Search for the cell housing the specified text and yield its [x, y] center coordinate. 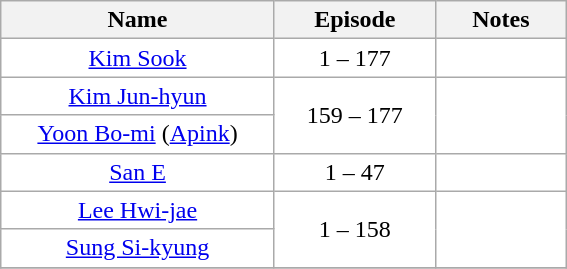
Episode [354, 20]
Kim Sook [138, 58]
Notes [500, 20]
San E [138, 172]
Yoon Bo-mi (Apink) [138, 134]
1 – 177 [354, 58]
1 – 158 [354, 229]
159 – 177 [354, 115]
Lee Hwi-jae [138, 210]
1 – 47 [354, 172]
Kim Jun-hyun [138, 96]
Sung Si-kyung [138, 248]
Name [138, 20]
